Pinpoint the cell where the given text exists, returning its (X, Y) midpoint coordinate. 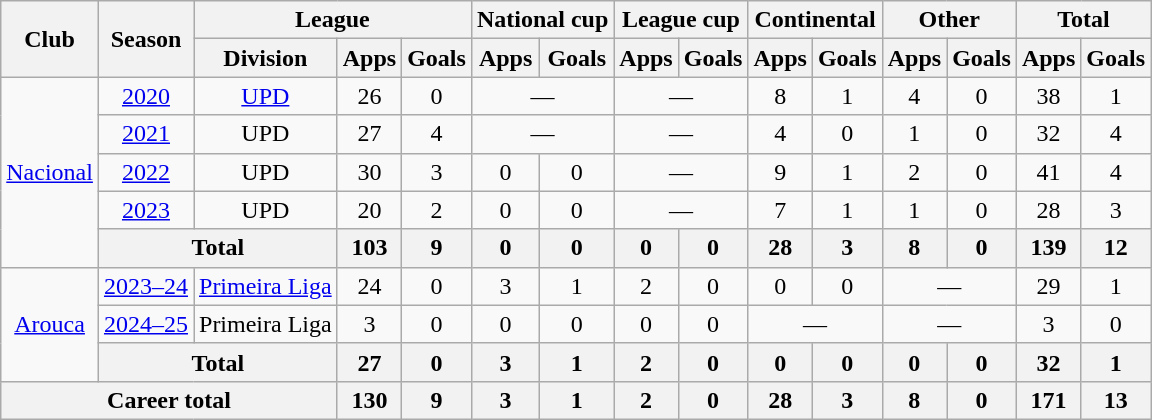
2020 (146, 96)
Continental (815, 20)
National cup (542, 20)
139 (1048, 248)
29 (1048, 286)
2023–24 (146, 286)
7 (780, 210)
Arouca (50, 324)
Career total (169, 400)
2023 (146, 210)
Season (146, 39)
30 (369, 172)
26 (369, 96)
Division (266, 58)
2022 (146, 172)
Club (50, 39)
Other (949, 20)
171 (1048, 400)
130 (369, 400)
2024–25 (146, 324)
103 (369, 248)
2021 (146, 134)
38 (1048, 96)
13 (1116, 400)
League cup (681, 20)
41 (1048, 172)
12 (1116, 248)
League (333, 20)
Nacional (50, 172)
24 (369, 286)
20 (369, 210)
